Locate the cell with the specified text and output its [x, y] center coordinate. 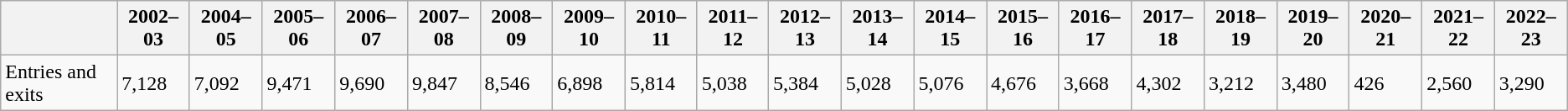
426 [1385, 82]
2011–12 [732, 29]
2013–14 [878, 29]
3,290 [1531, 82]
2012–13 [806, 29]
6,898 [590, 82]
3,668 [1096, 82]
2019–20 [1313, 29]
8,546 [516, 82]
2017–18 [1168, 29]
2022–23 [1531, 29]
2014–15 [950, 29]
4,302 [1168, 82]
2020–21 [1385, 29]
9,690 [372, 82]
2006–07 [372, 29]
2008–09 [516, 29]
2015–16 [1024, 29]
3,480 [1313, 82]
2010–11 [661, 29]
7,128 [154, 82]
5,076 [950, 82]
9,847 [444, 82]
2,560 [1459, 82]
2004–05 [226, 29]
7,092 [226, 82]
2002–03 [154, 29]
2016–17 [1096, 29]
5,038 [732, 82]
Entries and exits [59, 82]
5,028 [878, 82]
9,471 [298, 82]
2009–10 [590, 29]
2005–06 [298, 29]
5,384 [806, 82]
4,676 [1024, 82]
3,212 [1241, 82]
2018–19 [1241, 29]
5,814 [661, 82]
2007–08 [444, 29]
2021–22 [1459, 29]
